Identify which cell holds the provided text, then report its [X, Y] central coordinate. 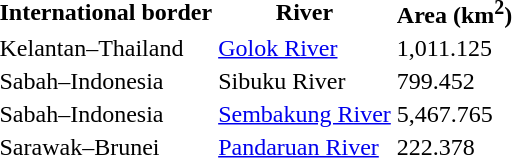
Sembakung River [305, 114]
Golok River [305, 48]
Sibuku River [305, 81]
